Search for the cell housing the specified text and yield its (x, y) center coordinate. 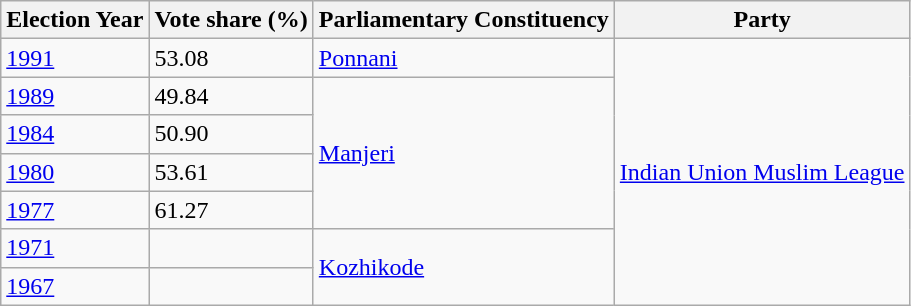
1984 (75, 134)
1989 (75, 96)
49.84 (231, 96)
Manjeri (464, 153)
53.61 (231, 172)
61.27 (231, 210)
1967 (75, 286)
Indian Union Muslim League (762, 172)
Kozhikode (464, 267)
Vote share (%) (231, 20)
1971 (75, 248)
50.90 (231, 134)
Election Year (75, 20)
Parliamentary Constituency (464, 20)
53.08 (231, 58)
Party (762, 20)
1980 (75, 172)
1977 (75, 210)
1991 (75, 58)
Ponnani (464, 58)
